Determine the [X, Y] coordinate at the center of the cell enclosing the given text.  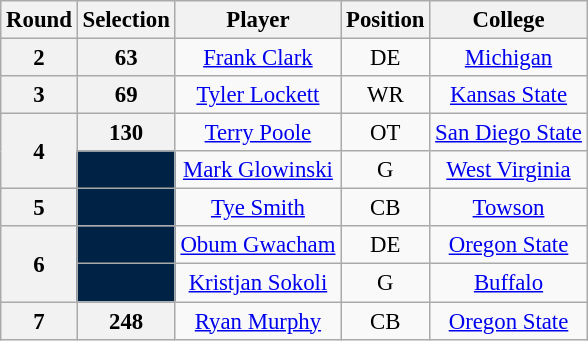
2 [39, 58]
WR [386, 95]
Selection [126, 20]
Round [39, 20]
Towson [508, 208]
5 [39, 208]
Mark Glowinski [258, 170]
3 [39, 95]
6 [39, 264]
Kristjan Sokoli [258, 283]
Terry Poole [258, 133]
248 [126, 321]
Obum Gwacham [258, 245]
College [508, 20]
Michigan [508, 58]
Buffalo [508, 283]
130 [126, 133]
7 [39, 321]
West Virginia [508, 170]
OT [386, 133]
63 [126, 58]
Tye Smith [258, 208]
Position [386, 20]
Tyler Lockett [258, 95]
Player [258, 20]
Frank Clark [258, 58]
Kansas State [508, 95]
4 [39, 152]
69 [126, 95]
Ryan Murphy [258, 321]
San Diego State [508, 133]
